Pinpoint the cell where the given text exists, returning its [x, y] midpoint coordinate. 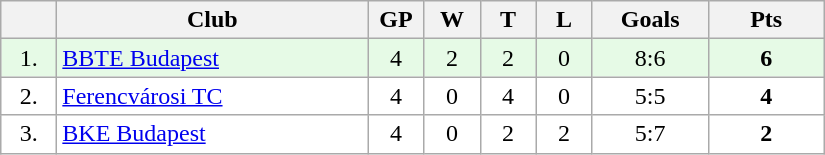
1. [29, 58]
L [564, 20]
Ferencvárosi TC [212, 96]
2. [29, 96]
W [452, 20]
BBTE Budapest [212, 58]
Club [212, 20]
BKE Budapest [212, 134]
5:7 [650, 134]
5:5 [650, 96]
T [508, 20]
GP [396, 20]
Goals [650, 20]
Pts [766, 20]
8:6 [650, 58]
6 [766, 58]
3. [29, 134]
